Pinpoint the cell where the given text exists, returning its [x, y] midpoint coordinate. 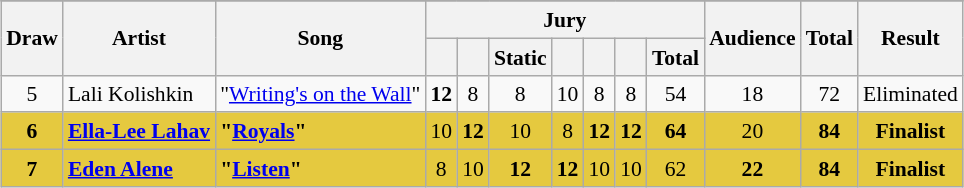
62 [676, 168]
Eliminated [910, 94]
Static [520, 56]
Song [320, 38]
6 [32, 132]
"Royals" [320, 132]
Artist [139, 38]
Audience [752, 38]
"Listen" [320, 168]
64 [676, 132]
20 [752, 132]
5 [32, 94]
72 [830, 94]
Draw [32, 38]
7 [32, 168]
54 [676, 94]
Eden Alene [139, 168]
18 [752, 94]
Lali Kolishkin [139, 94]
"Writing's on the Wall" [320, 94]
Ella-Lee Lahav [139, 132]
Result [910, 38]
22 [752, 168]
Jury [564, 20]
